Return [x, y] of the center of cell containing provided text 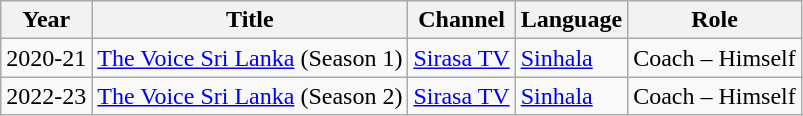
2022-23 [46, 96]
2020-21 [46, 58]
Role [715, 20]
Language [571, 20]
The Voice Sri Lanka (Season 2) [250, 96]
The Voice Sri Lanka (Season 1) [250, 58]
Channel [462, 20]
Year [46, 20]
Title [250, 20]
